Output the [X, Y] coordinate of the center of the cell containing the given text.  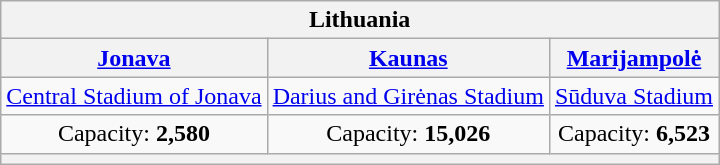
Kaunas [408, 58]
Marijampolė [634, 58]
Central Stadium of Jonava [134, 96]
Capacity: 6,523 [634, 134]
Capacity: 2,580 [134, 134]
Lithuania [360, 20]
Jonava [134, 58]
Darius and Girėnas Stadium [408, 96]
Sūduva Stadium [634, 96]
Capacity: 15,026 [408, 134]
